Output the [X, Y] coordinate of the center of the cell containing the given text.  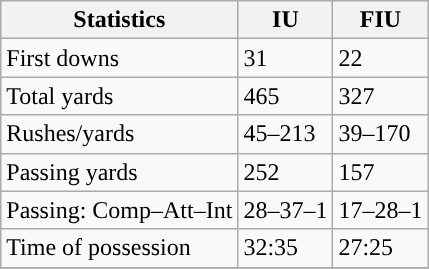
Passing yards [120, 172]
45–213 [286, 134]
Total yards [120, 96]
Passing: Comp–Att–Int [120, 210]
27:25 [380, 248]
17–28–1 [380, 210]
IU [286, 20]
Time of possession [120, 248]
39–170 [380, 134]
327 [380, 96]
252 [286, 172]
31 [286, 58]
First downs [120, 58]
157 [380, 172]
465 [286, 96]
FIU [380, 20]
Statistics [120, 20]
Rushes/yards [120, 134]
28–37–1 [286, 210]
32:35 [286, 248]
22 [380, 58]
